Output the (x, y) coordinate of the center of the cell containing the given text.  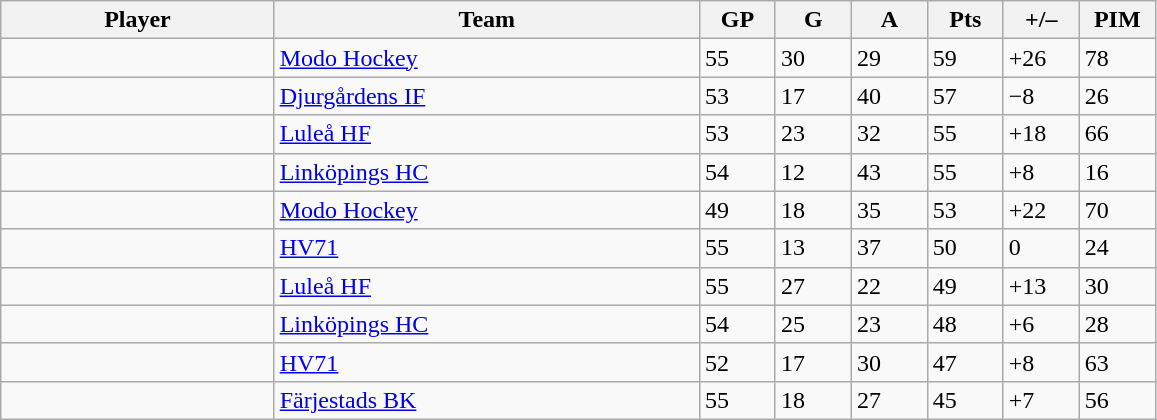
45 (965, 400)
66 (1117, 134)
−8 (1041, 96)
+22 (1041, 210)
63 (1117, 362)
Djurgårdens IF (486, 96)
29 (889, 58)
Team (486, 20)
43 (889, 172)
GP (738, 20)
40 (889, 96)
28 (1117, 324)
35 (889, 210)
57 (965, 96)
78 (1117, 58)
70 (1117, 210)
22 (889, 286)
24 (1117, 248)
+13 (1041, 286)
32 (889, 134)
59 (965, 58)
48 (965, 324)
37 (889, 248)
PIM (1117, 20)
Player (138, 20)
A (889, 20)
56 (1117, 400)
G (813, 20)
52 (738, 362)
16 (1117, 172)
+7 (1041, 400)
Pts (965, 20)
26 (1117, 96)
0 (1041, 248)
50 (965, 248)
+18 (1041, 134)
13 (813, 248)
+26 (1041, 58)
+/– (1041, 20)
Färjestads BK (486, 400)
12 (813, 172)
25 (813, 324)
+6 (1041, 324)
47 (965, 362)
